Detect which cell encompasses the target text, then output its [x, y] center coordinate. 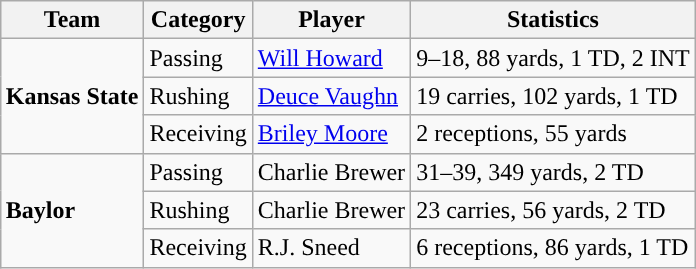
Will Howard [331, 58]
Baylor [72, 210]
Category [198, 20]
23 carries, 56 yards, 2 TD [554, 210]
Kansas State [72, 96]
2 receptions, 55 yards [554, 134]
6 receptions, 86 yards, 1 TD [554, 248]
Briley Moore [331, 134]
R.J. Sneed [331, 248]
19 carries, 102 yards, 1 TD [554, 96]
Deuce Vaughn [331, 96]
9–18, 88 yards, 1 TD, 2 INT [554, 58]
Team [72, 20]
31–39, 349 yards, 2 TD [554, 172]
Statistics [554, 20]
Player [331, 20]
